Scan for the cell matching the given text and deliver its (X, Y) coordinate at center. 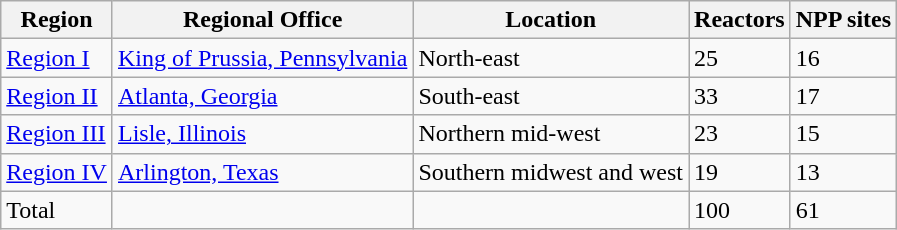
Location (551, 20)
Southern midwest and west (551, 172)
17 (843, 96)
Region II (57, 96)
23 (740, 134)
Region IV (57, 172)
South-east (551, 96)
Region (57, 20)
Region I (57, 58)
16 (843, 58)
61 (843, 210)
Region III (57, 134)
King of Prussia, Pennsylvania (262, 58)
25 (740, 58)
Reactors (740, 20)
19 (740, 172)
33 (740, 96)
100 (740, 210)
Northern mid-west (551, 134)
NPP sites (843, 20)
15 (843, 134)
Lisle, Illinois (262, 134)
North-east (551, 58)
Atlanta, Georgia (262, 96)
Arlington, Texas (262, 172)
Total (57, 210)
Regional Office (262, 20)
13 (843, 172)
